Detect which cell encompasses the target text, then output its (x, y) center coordinate. 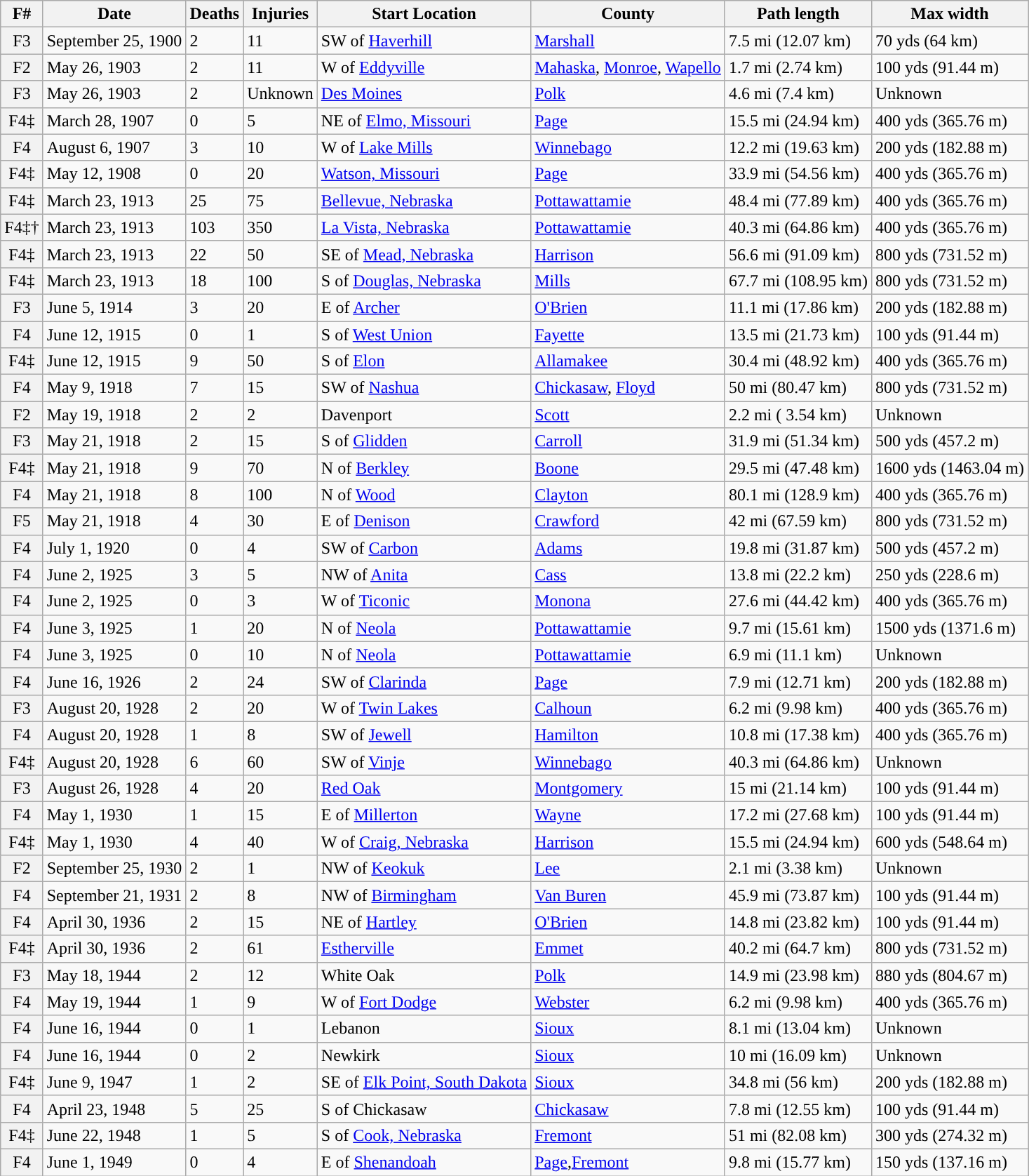
103 (215, 227)
May 12, 1908 (114, 174)
19.8 mi (31.87 km) (798, 548)
Webster (628, 1002)
S of Douglas, Nebraska (424, 281)
Wayne (628, 815)
June 1, 1949 (114, 1162)
61 (281, 949)
Van Buren (628, 895)
31.9 mi (51.34 km) (798, 441)
Max width (950, 14)
Fayette (628, 335)
La Vista, Nebraska (424, 227)
Path length (798, 14)
9.7 mi (15.61 km) (798, 628)
Monona (628, 601)
Newkirk (424, 1055)
June 22, 1948 (114, 1135)
Fremont (628, 1135)
September 25, 1930 (114, 869)
W of Lake Mills (424, 147)
Clayton (628, 495)
150 yds (137.16 m) (950, 1162)
6.9 mi (11.1 km) (798, 655)
11.1 mi (17.86 km) (798, 307)
34.8 mi (56 km) (798, 1082)
18 (215, 281)
Mahaska, Monroe, Wapello (628, 67)
67.7 mi (108.95 km) (798, 281)
SE of Mead, Nebraska (424, 254)
17.2 mi (27.68 km) (798, 815)
F5 (22, 521)
SW of Vinje (424, 761)
48.4 mi (77.89 km) (798, 201)
Marshall (628, 41)
250 yds (228.6 m) (950, 575)
SW of Carbon (424, 548)
27.6 mi (44.42 km) (798, 601)
40 (281, 842)
May 9, 1918 (114, 388)
Montgomery (628, 789)
S of Glidden (424, 441)
Crawford (628, 521)
Bellevue, Nebraska (424, 201)
Date (114, 14)
June 16, 1926 (114, 681)
22 (215, 254)
NW of Birmingham (424, 895)
15 mi (21.14 km) (798, 789)
51 mi (82.08 km) (798, 1135)
9.8 mi (15.77 km) (798, 1162)
2.1 mi (3.38 km) (798, 869)
2.2 mi ( 3.54 km) (798, 415)
7.9 mi (12.71 km) (798, 681)
NW of Keokuk (424, 869)
Watson, Missouri (424, 174)
Adams (628, 548)
880 yds (804.67 m) (950, 975)
13.8 mi (22.2 km) (798, 575)
Allamakee (628, 361)
Hamilton (628, 735)
White Oak (424, 975)
4.6 mi (7.4 km) (798, 94)
33.9 mi (54.56 km) (798, 174)
29.5 mi (47.48 km) (798, 468)
Start Location (424, 14)
W of Fort Dodge (424, 1002)
S of Elon (424, 361)
600 yds (548.64 m) (950, 842)
Davenport (424, 415)
September 21, 1931 (114, 895)
W of Twin Lakes (424, 708)
N of Berkley (424, 468)
March 28, 1907 (114, 121)
W of Eddyville (424, 67)
80.1 mi (128.9 km) (798, 495)
Lebanon (424, 1029)
350 (281, 227)
E of Archer (424, 307)
14.8 mi (23.82 km) (798, 922)
September 25, 1900 (114, 41)
W of Craig, Nebraska (424, 842)
45.9 mi (73.87 km) (798, 895)
Calhoun (628, 708)
W of Ticonic (424, 601)
70 yds (64 km) (950, 41)
NE of Elmo, Missouri (424, 121)
N of Wood (424, 495)
Deaths (215, 14)
F4‡† (22, 227)
56.6 mi (91.09 km) (798, 254)
Boone (628, 468)
7.5 mi (12.07 km) (798, 41)
SW of Haverhill (424, 41)
60 (281, 761)
Cass (628, 575)
30 (281, 521)
8.1 mi (13.04 km) (798, 1029)
SE of Elk Point, South Dakota (424, 1082)
7 (215, 388)
County (628, 14)
1600 yds (1463.04 m) (950, 468)
May 19, 1918 (114, 415)
70 (281, 468)
50 mi (80.47 km) (798, 388)
SW of Clarinda (424, 681)
S of Chickasaw (424, 1109)
30.4 mi (48.92 km) (798, 361)
S of West Union (424, 335)
6 (215, 761)
S of Cook, Nebraska (424, 1135)
75 (281, 201)
300 yds (274.32 m) (950, 1135)
12 (281, 975)
Chickasaw, Floyd (628, 388)
Chickasaw (628, 1109)
Lee (628, 869)
Mills (628, 281)
Red Oak (424, 789)
Emmet (628, 949)
SW of Jewell (424, 735)
May 19, 1944 (114, 1002)
Estherville (424, 949)
12.2 mi (19.63 km) (798, 147)
13.5 mi (21.73 km) (798, 335)
E of Millerton (424, 815)
Scott (628, 415)
August 6, 1907 (114, 147)
SW of Nashua (424, 388)
10 mi (16.09 km) (798, 1055)
24 (281, 681)
10.8 mi (17.38 km) (798, 735)
NW of Anita (424, 575)
42 mi (67.59 km) (798, 521)
14.9 mi (23.98 km) (798, 975)
August 26, 1928 (114, 789)
Injuries (281, 14)
Page,Fremont (628, 1162)
F# (22, 14)
E of Denison (424, 521)
July 1, 1920 (114, 548)
7.8 mi (12.55 km) (798, 1109)
May 18, 1944 (114, 975)
June 5, 1914 (114, 307)
1.7 mi (2.74 km) (798, 67)
E of Shenandoah (424, 1162)
NE of Hartley (424, 922)
40.2 mi (64.7 km) (798, 949)
1500 yds (1371.6 m) (950, 628)
Des Moines (424, 94)
April 23, 1948 (114, 1109)
June 9, 1947 (114, 1082)
Carroll (628, 441)
